Return the [X, Y] coordinate for the center point of the cell that contains the specified text.  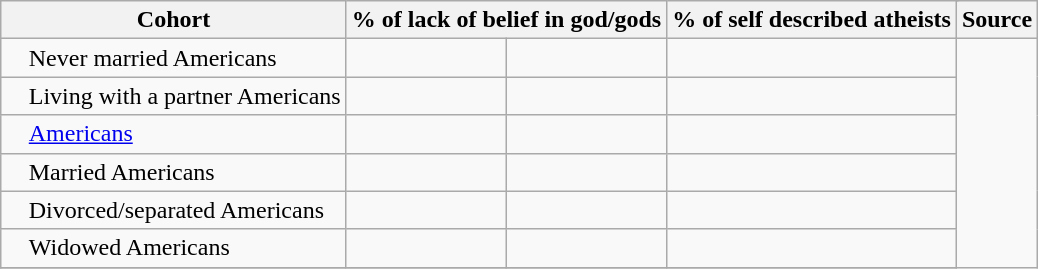
Married Americans [174, 172]
% of lack of belief in god/gods [506, 20]
Source [996, 20]
Widowed Americans [174, 248]
Americans [174, 134]
Divorced/separated Americans [174, 210]
Living with a partner Americans [174, 96]
Never married Americans [174, 58]
Cohort [174, 20]
% of self described atheists [812, 20]
